Extract the (X, Y) coordinate from the center of the cell holding the provided text.  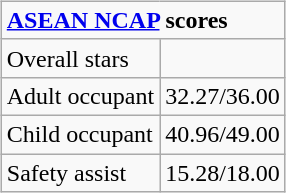
32.27/36.00 (223, 96)
Overall stars (80, 58)
Adult occupant (80, 96)
ASEAN NCAP scores (143, 20)
40.96/49.00 (223, 134)
15.28/18.00 (223, 173)
Child occupant (80, 134)
Safety assist (80, 173)
